Locate the cell with the specified text and output its [X, Y] center coordinate. 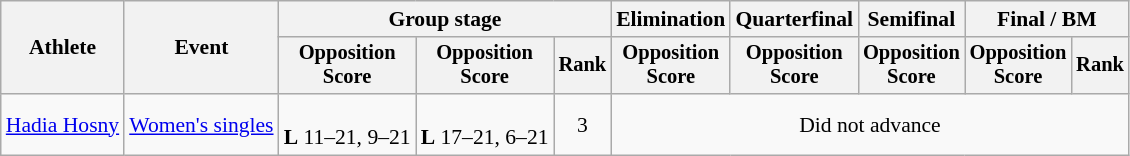
Group stage [446, 19]
Elimination [670, 19]
Women's singles [201, 124]
L 11–21, 9–21 [348, 124]
Did not advance [870, 124]
Athlete [62, 48]
Quarterfinal [794, 19]
Semifinal [912, 19]
Event [201, 48]
3 [583, 124]
Hadia Hosny [62, 124]
L 17–21, 6–21 [485, 124]
Final / BM [1047, 19]
